For the text-containing cell, return its midpoint in (X, Y) coordinate format. 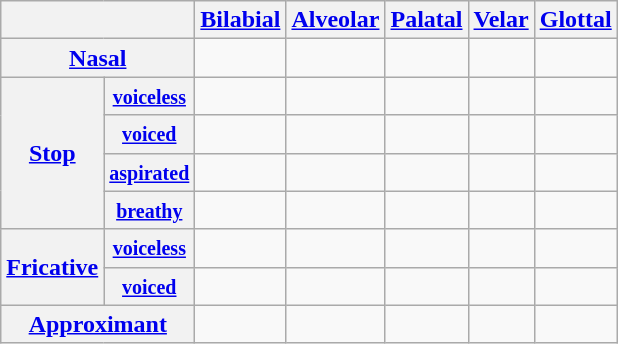
Approximant (98, 324)
aspirated (150, 172)
Stop (52, 153)
Velar (501, 20)
Fricative (52, 267)
Nasal (98, 58)
Palatal (426, 20)
Alveolar (336, 20)
breathy (150, 210)
Glottal (576, 20)
Bilabial (240, 20)
